Output the (x, y) coordinate of the center of the cell containing the given text.  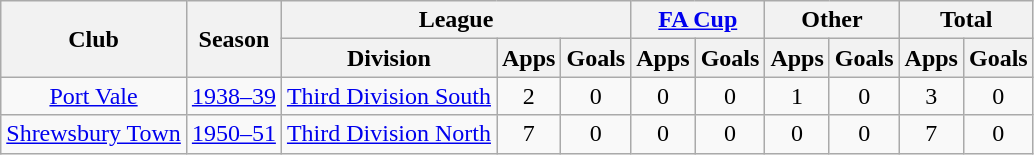
FA Cup (698, 20)
Other (832, 20)
Shrewsbury Town (94, 134)
1938–39 (234, 96)
3 (931, 96)
Port Vale (94, 96)
Third Division North (388, 134)
Division (388, 58)
League (456, 20)
1950–51 (234, 134)
1 (797, 96)
Total (966, 20)
2 (528, 96)
Season (234, 39)
Third Division South (388, 96)
Club (94, 39)
